Search for the cell housing the specified text and yield its [X, Y] center coordinate. 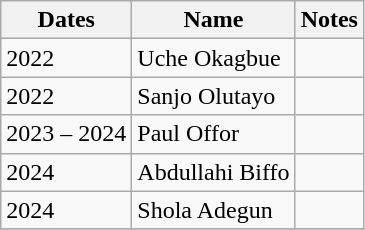
Shola Adegun [214, 210]
Paul Offor [214, 134]
Notes [329, 20]
Abdullahi Biffo [214, 172]
Name [214, 20]
Sanjo Olutayo [214, 96]
Dates [66, 20]
2023 – 2024 [66, 134]
Uche Okagbue [214, 58]
